Return [X, Y] of the center of cell containing provided text 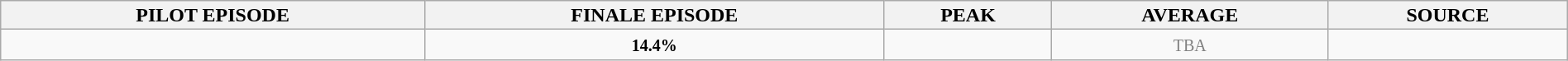
14.4% [655, 45]
PILOT EPISODE [213, 15]
PEAK [968, 15]
TBA [1190, 45]
AVERAGE [1190, 15]
FINALE EPISODE [655, 15]
SOURCE [1448, 15]
